Provide the [x, y] coordinate of the cell's center where the given text is located.  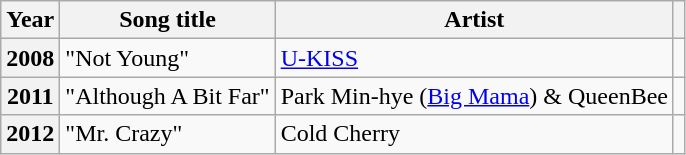
"Not Young" [168, 58]
2008 [30, 58]
Artist [474, 20]
"Although A Bit Far" [168, 96]
U-KISS [474, 58]
Song title [168, 20]
Cold Cherry [474, 134]
2012 [30, 134]
Year [30, 20]
Park Min-hye (Big Mama) & QueenBee [474, 96]
2011 [30, 96]
"Mr. Crazy" [168, 134]
